Scan for the cell matching the given text and deliver its [x, y] coordinate at center. 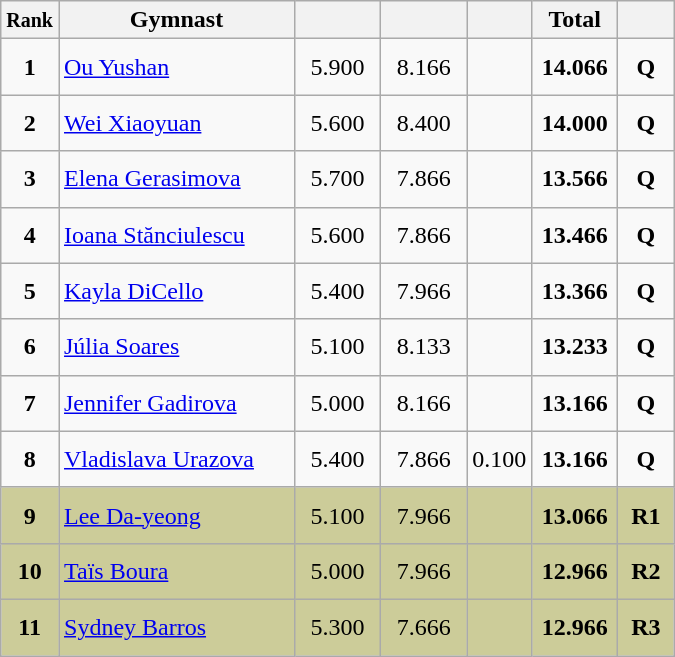
3 [30, 179]
Lee Da-yeong [176, 515]
5 [30, 291]
Kayla DiCello [176, 291]
Ou Yushan [176, 67]
0.100 [500, 459]
Ioana Stănciulescu [176, 235]
14.066 [575, 67]
Jennifer Gadirova [176, 403]
6 [30, 347]
1 [30, 67]
14.000 [575, 123]
R3 [646, 627]
11 [30, 627]
Vladislava Urazova [176, 459]
Wei Xiaoyuan [176, 123]
5.300 [338, 627]
Elena Gerasimova [176, 179]
Total [575, 20]
13.466 [575, 235]
2 [30, 123]
13.066 [575, 515]
Gymnast [176, 20]
7 [30, 403]
Júlia Soares [176, 347]
7.666 [424, 627]
R1 [646, 515]
5.700 [338, 179]
9 [30, 515]
5.900 [338, 67]
Rank [30, 20]
R2 [646, 571]
13.233 [575, 347]
8.400 [424, 123]
Taïs Boura [176, 571]
10 [30, 571]
8 [30, 459]
13.366 [575, 291]
13.566 [575, 179]
Sydney Barros [176, 627]
8.133 [424, 347]
4 [30, 235]
